Identify which cell holds the provided text, then report its (X, Y) central coordinate. 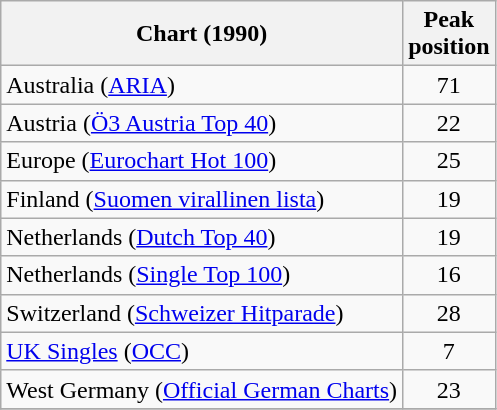
28 (449, 313)
Netherlands (Single Top 100) (202, 275)
23 (449, 389)
Netherlands (Dutch Top 40) (202, 237)
25 (449, 161)
16 (449, 275)
Chart (1990) (202, 34)
7 (449, 351)
71 (449, 85)
Australia (ARIA) (202, 85)
Switzerland (Schweizer Hitparade) (202, 313)
West Germany (Official German Charts) (202, 389)
UK Singles (OCC) (202, 351)
Finland (Suomen virallinen lista) (202, 199)
Austria (Ö3 Austria Top 40) (202, 123)
Europe (Eurochart Hot 100) (202, 161)
22 (449, 123)
Peakposition (449, 34)
